Return (x, y) of the center of cell containing provided text 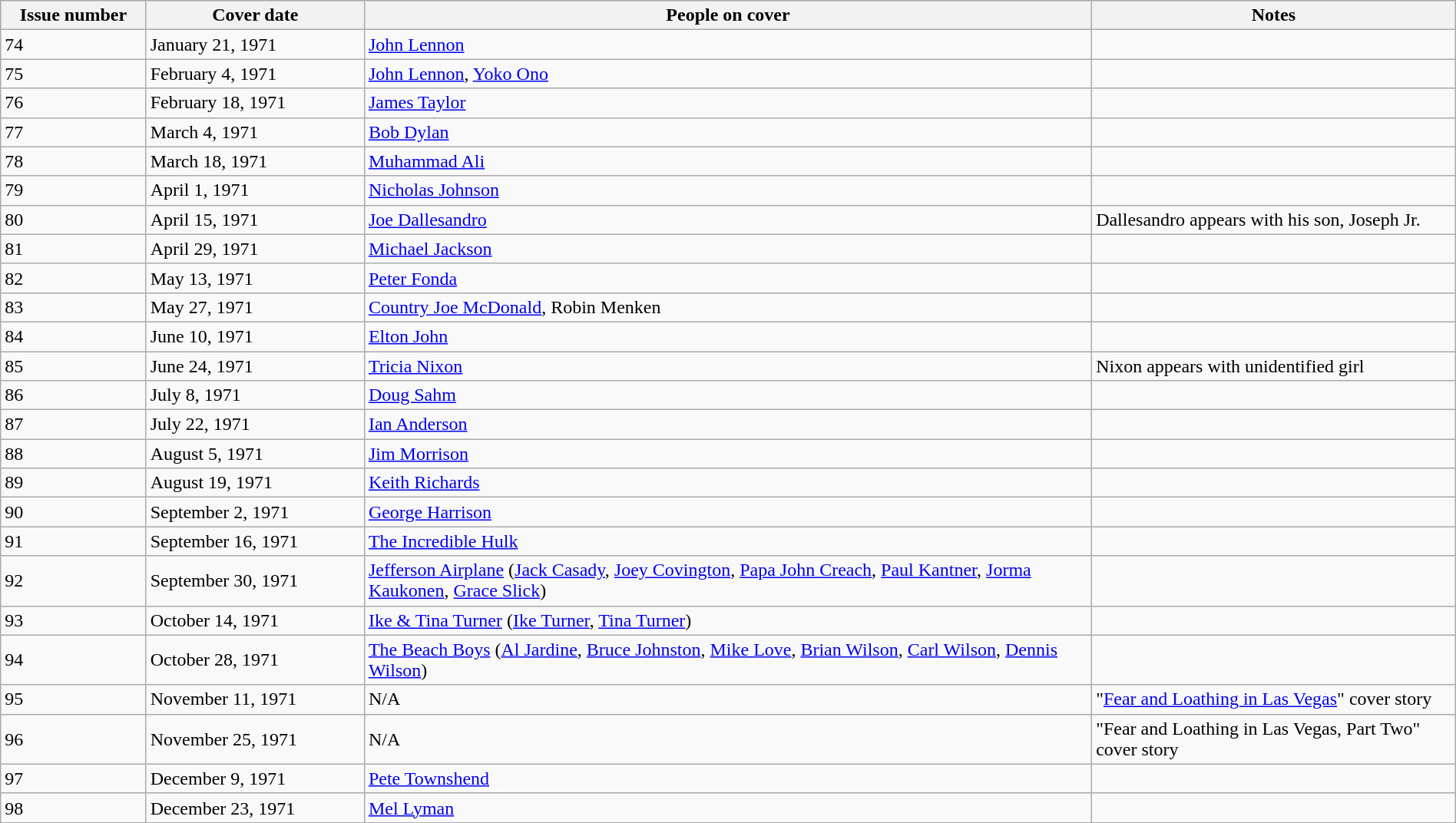
90 (74, 512)
Bob Dylan (728, 132)
75 (74, 74)
91 (74, 541)
November 25, 1971 (255, 739)
Ian Anderson (728, 425)
Pete Townshend (728, 778)
August 19, 1971 (255, 483)
March 18, 1971 (255, 161)
April 1, 1971 (255, 190)
Ike & Tina Turner (Ike Turner, Tina Turner) (728, 620)
Nixon appears with unidentified girl (1274, 366)
December 9, 1971 (255, 778)
93 (74, 620)
Tricia Nixon (728, 366)
74 (74, 45)
George Harrison (728, 512)
"Fear and Loathing in Las Vegas" cover story (1274, 699)
"Fear and Loathing in Las Vegas, Part Two" cover story (1274, 739)
October 28, 1971 (255, 660)
September 16, 1971 (255, 541)
The Beach Boys (Al Jardine, Bruce Johnston, Mike Love, Brian Wilson, Carl Wilson, Dennis Wilson) (728, 660)
84 (74, 336)
John Lennon (728, 45)
97 (74, 778)
July 22, 1971 (255, 425)
Elton John (728, 336)
September 2, 1971 (255, 512)
76 (74, 103)
January 21, 1971 (255, 45)
John Lennon, Yoko Ono (728, 74)
February 4, 1971 (255, 74)
89 (74, 483)
87 (74, 425)
September 30, 1971 (255, 580)
February 18, 1971 (255, 103)
May 13, 1971 (255, 278)
May 27, 1971 (255, 307)
December 23, 1971 (255, 808)
July 8, 1971 (255, 395)
Keith Richards (728, 483)
The Incredible Hulk (728, 541)
88 (74, 454)
83 (74, 307)
80 (74, 220)
Cover date (255, 15)
98 (74, 808)
77 (74, 132)
85 (74, 366)
People on cover (728, 15)
November 11, 1971 (255, 699)
96 (74, 739)
October 14, 1971 (255, 620)
Dallesandro appears with his son, Joseph Jr. (1274, 220)
March 4, 1971 (255, 132)
Peter Fonda (728, 278)
81 (74, 249)
Notes (1274, 15)
Issue number (74, 15)
95 (74, 699)
Muhammad Ali (728, 161)
June 10, 1971 (255, 336)
82 (74, 278)
Country Joe McDonald, Robin Menken (728, 307)
86 (74, 395)
Jefferson Airplane (Jack Casady, Joey Covington, Papa John Creach, Paul Kantner, Jorma Kaukonen, Grace Slick) (728, 580)
Michael Jackson (728, 249)
94 (74, 660)
April 29, 1971 (255, 249)
Nicholas Johnson (728, 190)
Mel Lyman (728, 808)
Doug Sahm (728, 395)
April 15, 1971 (255, 220)
79 (74, 190)
James Taylor (728, 103)
August 5, 1971 (255, 454)
June 24, 1971 (255, 366)
92 (74, 580)
Jim Morrison (728, 454)
Joe Dallesandro (728, 220)
78 (74, 161)
